Identify which cell holds the provided text, then report its (X, Y) central coordinate. 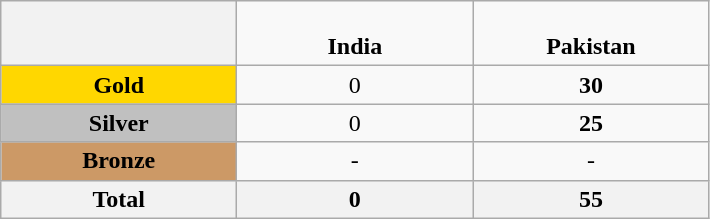
Gold (119, 85)
India (355, 34)
Total (119, 199)
25 (591, 123)
Silver (119, 123)
55 (591, 199)
30 (591, 85)
Bronze (119, 161)
Pakistan (591, 34)
